For the text-containing cell, return its midpoint in (X, Y) coordinate format. 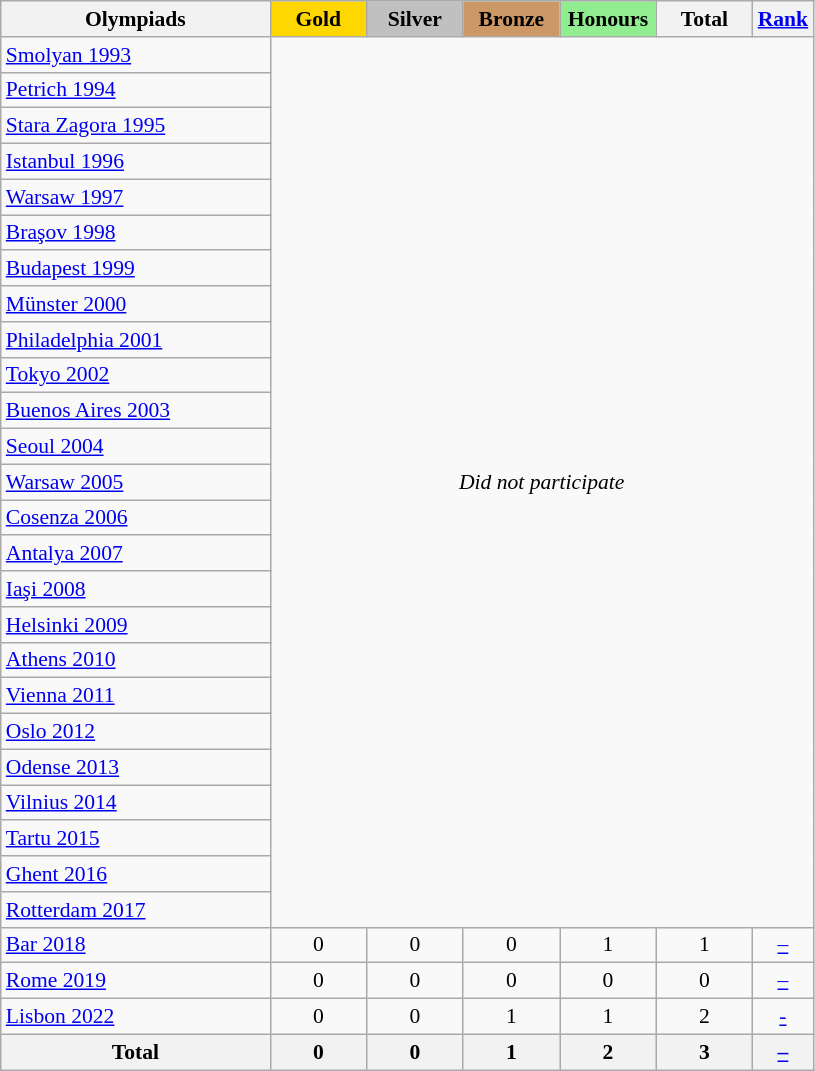
3 (704, 1052)
Helsinki 2009 (136, 625)
Vienna 2011 (136, 696)
Gold (318, 19)
Silver (416, 19)
Iaşi 2008 (136, 589)
Athens 2010 (136, 660)
Tokyo 2002 (136, 375)
Stara Zagora 1995 (136, 126)
Olympiads (136, 19)
Antalya 2007 (136, 554)
Lisbon 2022 (136, 1017)
Smolyan 1993 (136, 55)
Odense 2013 (136, 767)
Budapest 1999 (136, 269)
Tartu 2015 (136, 839)
Oslo 2012 (136, 732)
Istanbul 1996 (136, 162)
Philadelphia 2001 (136, 340)
Bar 2018 (136, 945)
Bronze (512, 19)
Ghent 2016 (136, 874)
Honours (608, 19)
Rank (784, 19)
Petrich 1994 (136, 90)
Braşov 1998 (136, 233)
Cosenza 2006 (136, 518)
Warsaw 1997 (136, 197)
Münster 2000 (136, 304)
Did not participate (542, 482)
Seoul 2004 (136, 447)
Vilnius 2014 (136, 803)
- (784, 1017)
Warsaw 2005 (136, 482)
Rome 2019 (136, 981)
Buenos Aires 2003 (136, 411)
Rotterdam 2017 (136, 910)
